Locate the cell with the specified text and output its [X, Y] center coordinate. 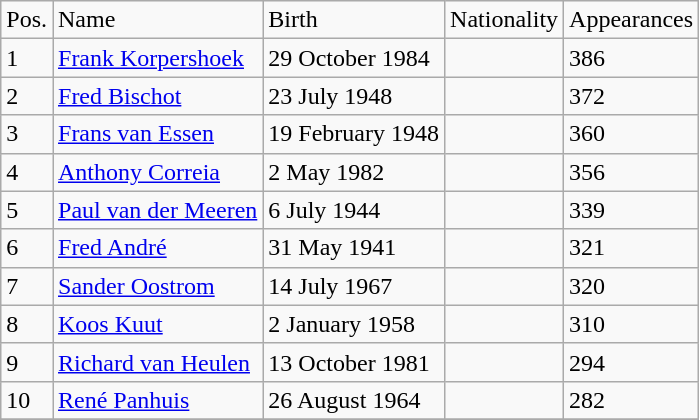
Frank Korpershoek [157, 58]
13 October 1981 [354, 362]
3 [27, 134]
282 [632, 400]
23 July 1948 [354, 96]
386 [632, 58]
5 [27, 210]
356 [632, 172]
4 [27, 172]
Frans van Essen [157, 134]
372 [632, 96]
310 [632, 324]
29 October 1984 [354, 58]
6 July 1944 [354, 210]
26 August 1964 [354, 400]
Fred André [157, 248]
321 [632, 248]
Anthony Correia [157, 172]
19 February 1948 [354, 134]
8 [27, 324]
Name [157, 20]
1 [27, 58]
320 [632, 286]
Birth [354, 20]
9 [27, 362]
14 July 1967 [354, 286]
2 May 1982 [354, 172]
10 [27, 400]
2 [27, 96]
6 [27, 248]
2 January 1958 [354, 324]
7 [27, 286]
Nationality [504, 20]
Appearances [632, 20]
339 [632, 210]
294 [632, 362]
Pos. [27, 20]
Paul van der Meeren [157, 210]
Richard van Heulen [157, 362]
360 [632, 134]
René Panhuis [157, 400]
Koos Kuut [157, 324]
Sander Oostrom [157, 286]
Fred Bischot [157, 96]
31 May 1941 [354, 248]
